Pinpoint the cell where the given text exists, returning its (x, y) midpoint coordinate. 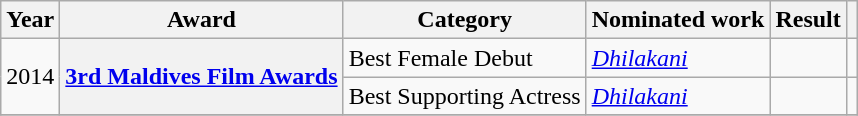
Year (30, 20)
3rd Maldives Film Awards (202, 77)
Award (202, 20)
Result (808, 20)
Category (464, 20)
Best Supporting Actress (464, 96)
Nominated work (678, 20)
2014 (30, 77)
Best Female Debut (464, 58)
